For the text-containing cell, return its midpoint in (x, y) coordinate format. 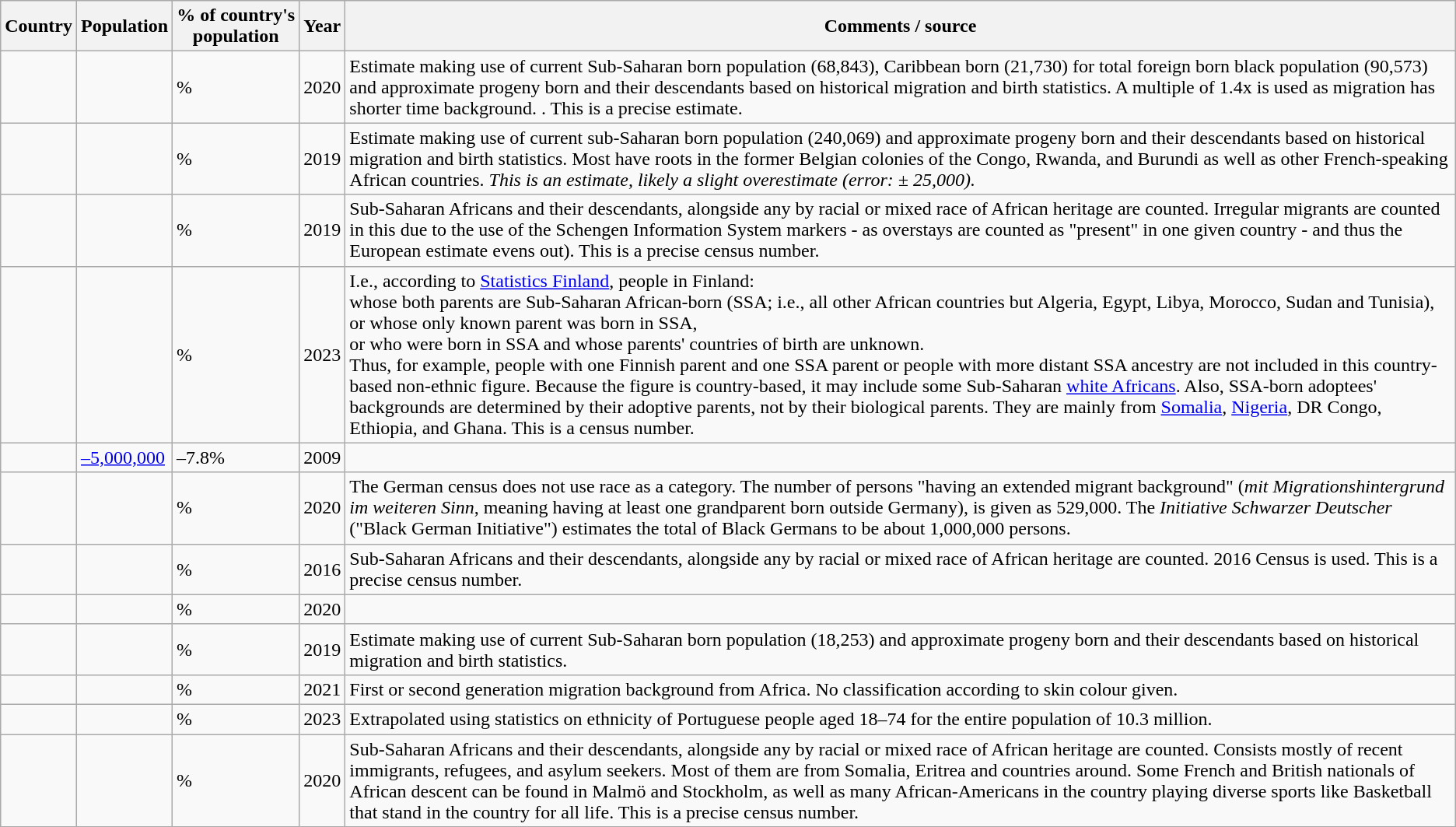
First or second generation migration background from Africa. No classification according to skin colour given. (901, 689)
2009 (322, 457)
Extrapolated using statistics on ethnicity of Portuguese people aged 18–74 for the entire population of 10.3 million. (901, 719)
Population (124, 26)
–5,000,000 (124, 457)
Country (39, 26)
% of country's population (236, 26)
–7.8% (236, 457)
2021 (322, 689)
Year (322, 26)
2016 (322, 569)
Comments / source (901, 26)
